Identify which cell holds the provided text, then report its (X, Y) central coordinate. 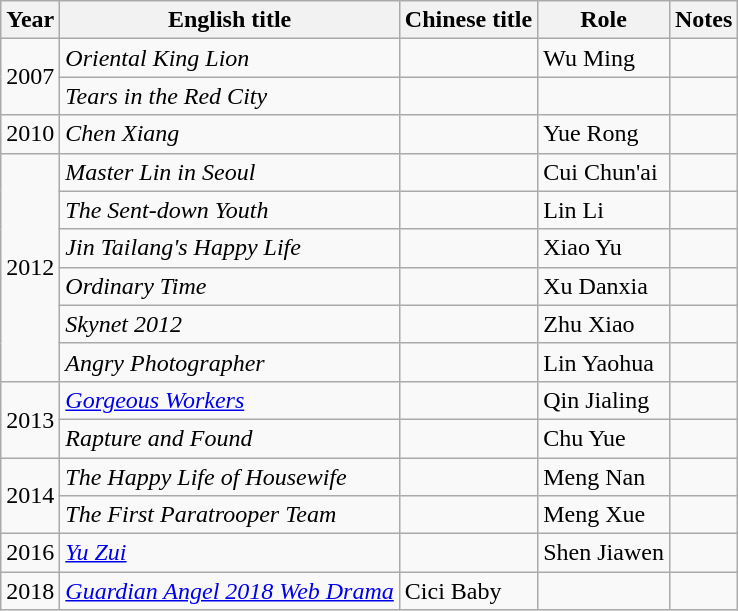
Xiao Yu (604, 248)
The Sent-down Youth (230, 210)
Rapture and Found (230, 438)
Angry Photographer (230, 362)
Chu Yue (604, 438)
2013 (30, 419)
Lin Li (604, 210)
Yu Zui (230, 553)
Oriental King Lion (230, 58)
2012 (30, 267)
Meng Xue (604, 515)
Jin Tailang's Happy Life (230, 248)
Master Lin in Seoul (230, 172)
Yue Rong (604, 134)
Shen Jiawen (604, 553)
Ordinary Time (230, 286)
The First Paratrooper Team (230, 515)
Wu Ming (604, 58)
Chen Xiang (230, 134)
Zhu Xiao (604, 324)
2016 (30, 553)
Lin Yaohua (604, 362)
Meng Nan (604, 477)
2007 (30, 77)
Xu Danxia (604, 286)
Cui Chun'ai (604, 172)
English title (230, 20)
Skynet 2012 (230, 324)
Gorgeous Workers (230, 400)
Qin Jialing (604, 400)
Notes (703, 20)
2010 (30, 134)
2014 (30, 496)
The Happy Life of Housewife (230, 477)
Tears in the Red City (230, 96)
Chinese title (468, 20)
Guardian Angel 2018 Web Drama (230, 591)
2018 (30, 591)
Year (30, 20)
Role (604, 20)
Cici Baby (468, 591)
